Scan for the cell matching the given text and deliver its (x, y) coordinate at center. 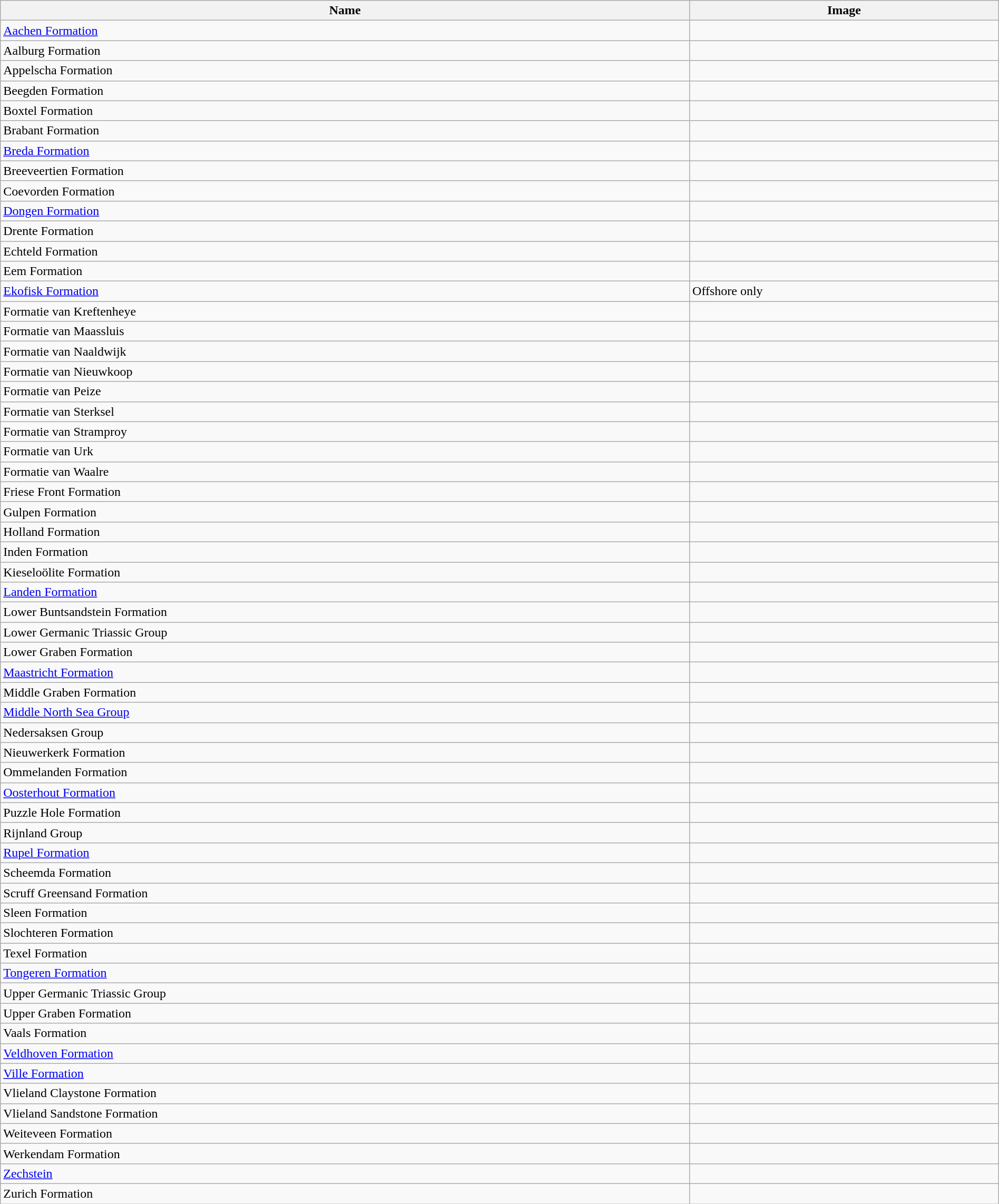
Werkendam Formation (345, 1153)
Weiteveen Formation (345, 1133)
Lower Germanic Triassic Group (345, 632)
Veldhoven Formation (345, 1053)
Upper Graben Formation (345, 1013)
Drente Formation (345, 231)
Breda Formation (345, 151)
Aalburg Formation (345, 51)
Breeveertien Formation (345, 171)
Middle Graben Formation (345, 692)
Ville Formation (345, 1073)
Rijnland Group (345, 833)
Scruff Greensand Formation (345, 893)
Nieuwerkerk Formation (345, 752)
Formatie van Peize (345, 391)
Formatie van Waalre (345, 472)
Boxtel Formation (345, 111)
Appelscha Formation (345, 71)
Upper Germanic Triassic Group (345, 993)
Vlieland Claystone Formation (345, 1093)
Image (844, 11)
Friese Front Formation (345, 492)
Gulpen Formation (345, 512)
Vlieland Sandstone Formation (345, 1113)
Name (345, 11)
Nedersaksen Group (345, 732)
Inden Formation (345, 552)
Aachen Formation (345, 31)
Lower Graben Formation (345, 652)
Scheemda Formation (345, 873)
Offshore only (844, 291)
Ommelanden Formation (345, 772)
Formatie van Urk (345, 452)
Puzzle Hole Formation (345, 813)
Maastricht Formation (345, 672)
Formatie van Maassluis (345, 331)
Brabant Formation (345, 131)
Rupel Formation (345, 853)
Zechstein (345, 1173)
Middle North Sea Group (345, 712)
Slochteren Formation (345, 933)
Holland Formation (345, 532)
Formatie van Sterksel (345, 412)
Formatie van Stramproy (345, 432)
Vaals Formation (345, 1033)
Ekofisk Formation (345, 291)
Lower Buntsandstein Formation (345, 612)
Echteld Formation (345, 251)
Kieseloölite Formation (345, 572)
Eem Formation (345, 271)
Landen Formation (345, 592)
Beegden Formation (345, 91)
Sleen Formation (345, 913)
Tongeren Formation (345, 973)
Texel Formation (345, 953)
Formatie van Naaldwijk (345, 351)
Oosterhout Formation (345, 792)
Formatie van Nieuwkoop (345, 371)
Dongen Formation (345, 211)
Zurich Formation (345, 1193)
Coevorden Formation (345, 191)
Formatie van Kreftenheye (345, 311)
